Scan for the cell matching the given text and deliver its [x, y] coordinate at center. 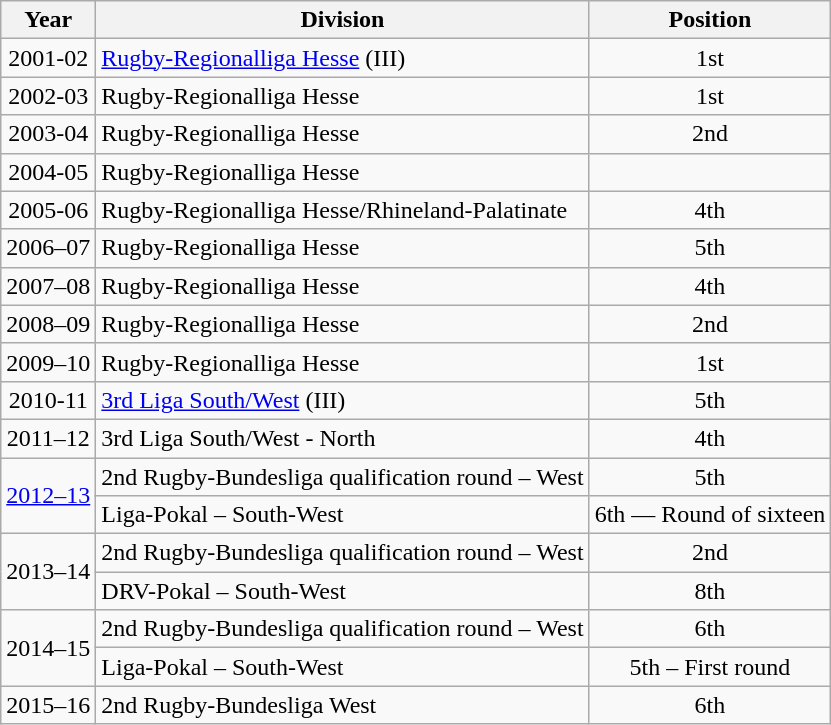
8th [710, 591]
2002-03 [48, 96]
Year [48, 20]
6th — Round of sixteen [710, 515]
2009–10 [48, 362]
Division [342, 20]
2014–15 [48, 648]
2003-04 [48, 134]
2011–12 [48, 438]
2001-02 [48, 58]
2007–08 [48, 286]
2nd Rugby-Bundesliga West [342, 705]
2006–07 [48, 248]
Position [710, 20]
3rd Liga South/West - North [342, 438]
2015–16 [48, 705]
5th – First round [710, 667]
Rugby-Regionalliga Hesse (III) [342, 58]
2008–09 [48, 324]
Rugby-Regionalliga Hesse/Rhineland-Palatinate [342, 210]
DRV-Pokal – South-West [342, 591]
2005-06 [48, 210]
2004-05 [48, 172]
2013–14 [48, 572]
2012–13 [48, 496]
2010-11 [48, 400]
3rd Liga South/West (III) [342, 400]
